Scan for the cell matching the given text and deliver its [X, Y] coordinate at center. 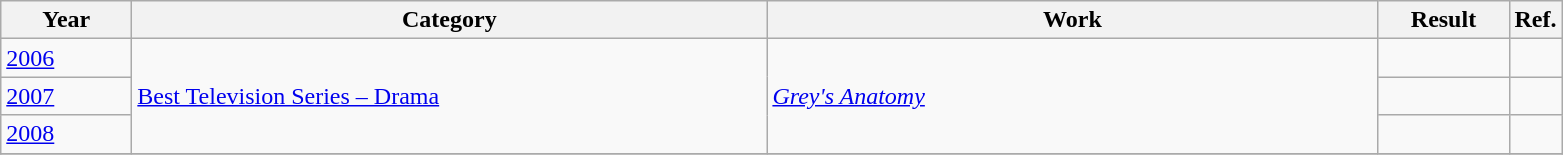
Work [1072, 20]
Ref. [1536, 20]
Year [66, 20]
2008 [66, 134]
Best Television Series – Drama [450, 96]
Category [450, 20]
2006 [66, 58]
Result [1444, 20]
2007 [66, 96]
Grey's Anatomy [1072, 96]
